Locate the cell with the specified text and output its (x, y) center coordinate. 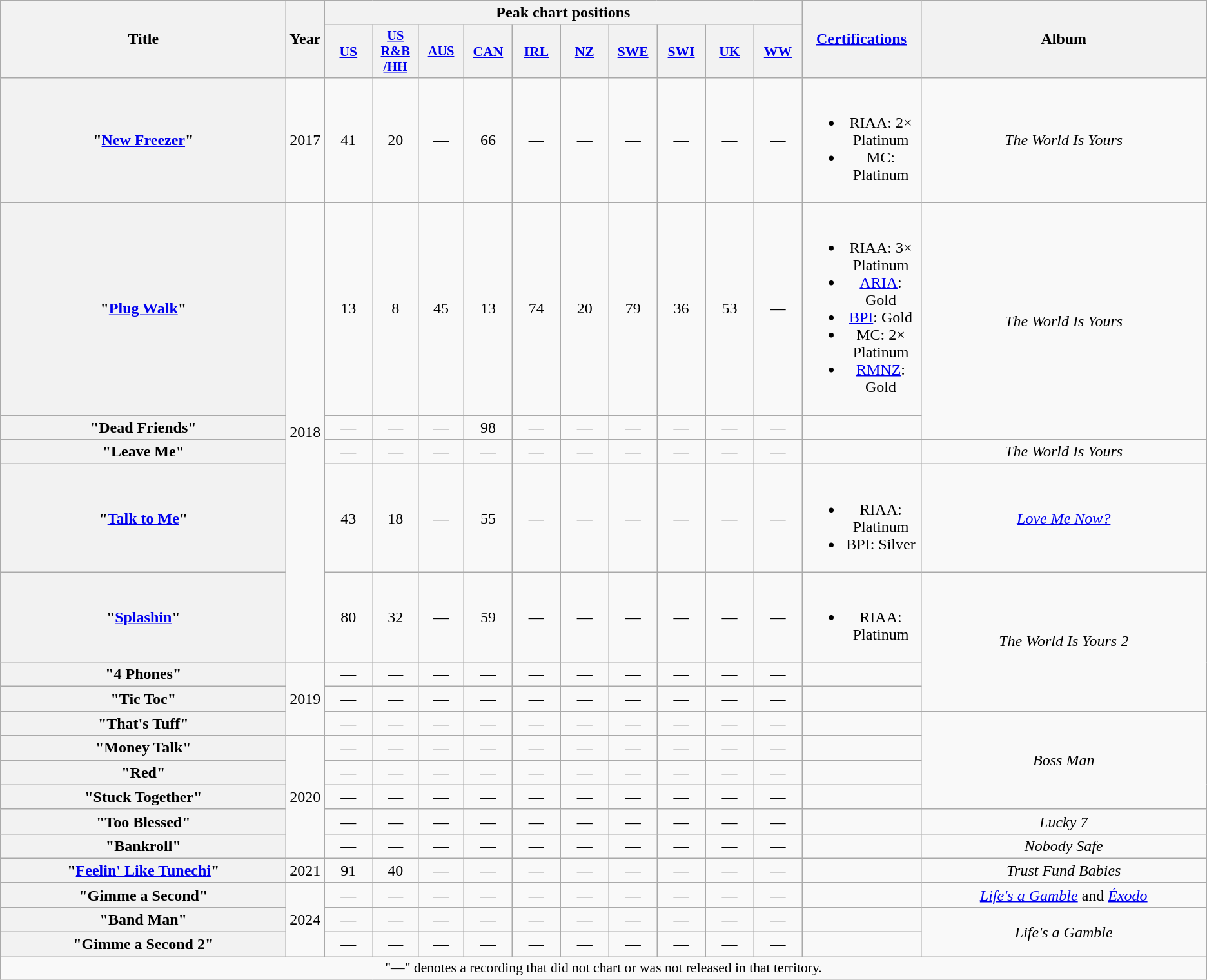
"New Freezer" (143, 140)
2019 (306, 699)
"Plug Walk" (143, 309)
WW (778, 52)
RIAA: Platinum (861, 617)
45 (441, 309)
"Talk to Me" (143, 518)
66 (487, 140)
"Bankroll" (143, 846)
2020 (306, 797)
Life's a Gamble and Éxodo (1064, 895)
SWE (633, 52)
"Stuck Together" (143, 797)
Album (1064, 39)
"Leave Me" (143, 452)
"Splashin" (143, 617)
2021 (306, 870)
2018 (306, 433)
"4 Phones" (143, 674)
Nobody Safe (1064, 846)
NZ (584, 52)
2017 (306, 140)
RIAA: 3× PlatinumARIA: GoldBPI: GoldMC: 2× PlatinumRMNZ: Gold (861, 309)
32 (396, 617)
"Feelin' Like Tunechi" (143, 870)
"Red" (143, 772)
Title (143, 39)
Trust Fund Babies (1064, 870)
"Gimme a Second 2" (143, 945)
59 (487, 617)
The World Is Yours 2 (1064, 642)
74 (536, 309)
"Too Blessed" (143, 821)
"Tic Toc" (143, 699)
8 (396, 309)
79 (633, 309)
53 (730, 309)
USR&B/HH (396, 52)
"Money Talk" (143, 748)
Love Me Now? (1064, 518)
Lucky 7 (1064, 821)
36 (681, 309)
CAN (487, 52)
91 (348, 870)
SWI (681, 52)
98 (487, 427)
US (348, 52)
"—" denotes a recording that did not chart or was not released in that territory. (603, 968)
Life's a Gamble (1064, 932)
55 (487, 518)
IRL (536, 52)
43 (348, 518)
Boss Man (1064, 760)
Peak chart positions (564, 13)
RIAA: PlatinumBPI: Silver (861, 518)
"That's Tuff" (143, 723)
"Dead Friends" (143, 427)
"Gimme a Second" (143, 895)
Certifications (861, 39)
Year (306, 39)
80 (348, 617)
AUS (441, 52)
41 (348, 140)
40 (396, 870)
UK (730, 52)
2024 (306, 919)
"Band Man" (143, 919)
18 (396, 518)
RIAA: 2× PlatinumMC: Platinum (861, 140)
